From the cell containing the given text, extract its center point as (x, y) coordinate. 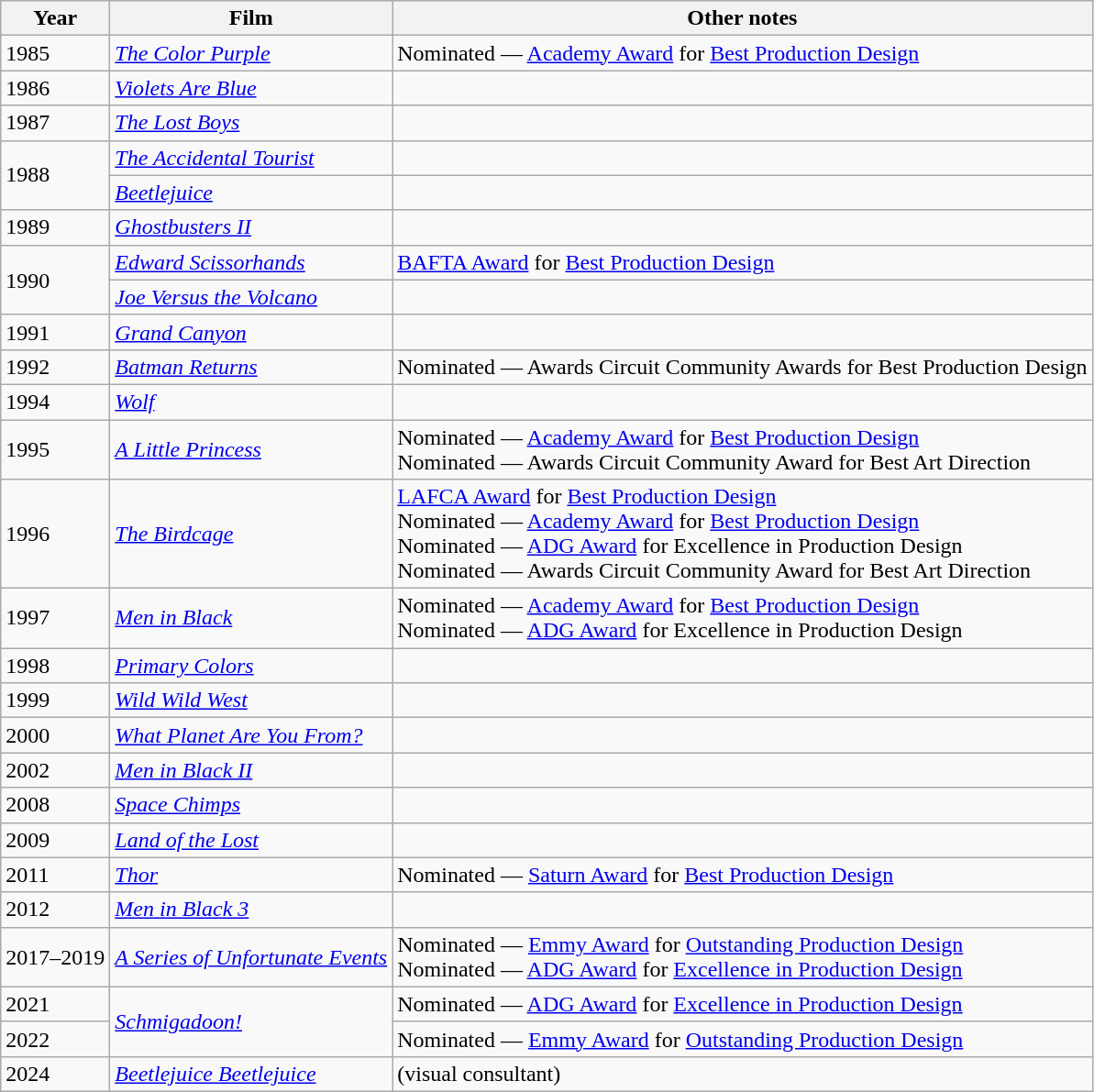
Schmigadoon! (251, 1021)
1996 (55, 534)
Joe Versus the Volcano (251, 297)
1994 (55, 402)
1998 (55, 666)
Year (55, 18)
The Color Purple (251, 53)
Nominated — Emmy Award for Outstanding Production Design Nominated — ADG Award for Excellence in Production Design (743, 957)
1986 (55, 88)
Nominated — ADG Award for Excellence in Production Design (743, 1004)
Nominated — Emmy Award for Outstanding Production Design (743, 1039)
1989 (55, 227)
A Series of Unfortunate Events (251, 957)
Beetlejuice Beetlejuice (251, 1074)
1988 (55, 175)
The Birdcage (251, 534)
Batman Returns (251, 367)
Nominated — Awards Circuit Community Awards for Best Production Design (743, 367)
The Lost Boys (251, 123)
1997 (55, 618)
Thor (251, 875)
2024 (55, 1074)
2021 (55, 1004)
The Accidental Tourist (251, 158)
1990 (55, 280)
Ghostbusters II (251, 227)
2008 (55, 805)
2002 (55, 770)
2011 (55, 875)
Beetlejuice (251, 193)
A Little Princess (251, 449)
1987 (55, 123)
1991 (55, 332)
Wild Wild West (251, 700)
Other notes (743, 18)
2022 (55, 1039)
2009 (55, 840)
Film (251, 18)
2017–2019 (55, 957)
1985 (55, 53)
Nominated — Saturn Award for Best Production Design (743, 875)
Wolf (251, 402)
What Planet Are You From? (251, 735)
Primary Colors (251, 666)
1999 (55, 700)
2000 (55, 735)
2012 (55, 910)
1995 (55, 449)
Nominated — Academy Award for Best Production DesignNominated — Awards Circuit Community Award for Best Art Direction (743, 449)
Men in Black (251, 618)
Nominated — Academy Award for Best Production Design (743, 53)
Nominated — Academy Award for Best Production DesignNominated — ADG Award for Excellence in Production Design (743, 618)
Grand Canyon (251, 332)
Men in Black 3 (251, 910)
BAFTA Award for Best Production Design (743, 262)
Land of the Lost (251, 840)
Men in Black II (251, 770)
Edward Scissorhands (251, 262)
Space Chimps (251, 805)
1992 (55, 367)
Violets Are Blue (251, 88)
(visual consultant) (743, 1074)
